For the text-containing cell, return its midpoint in (x, y) coordinate format. 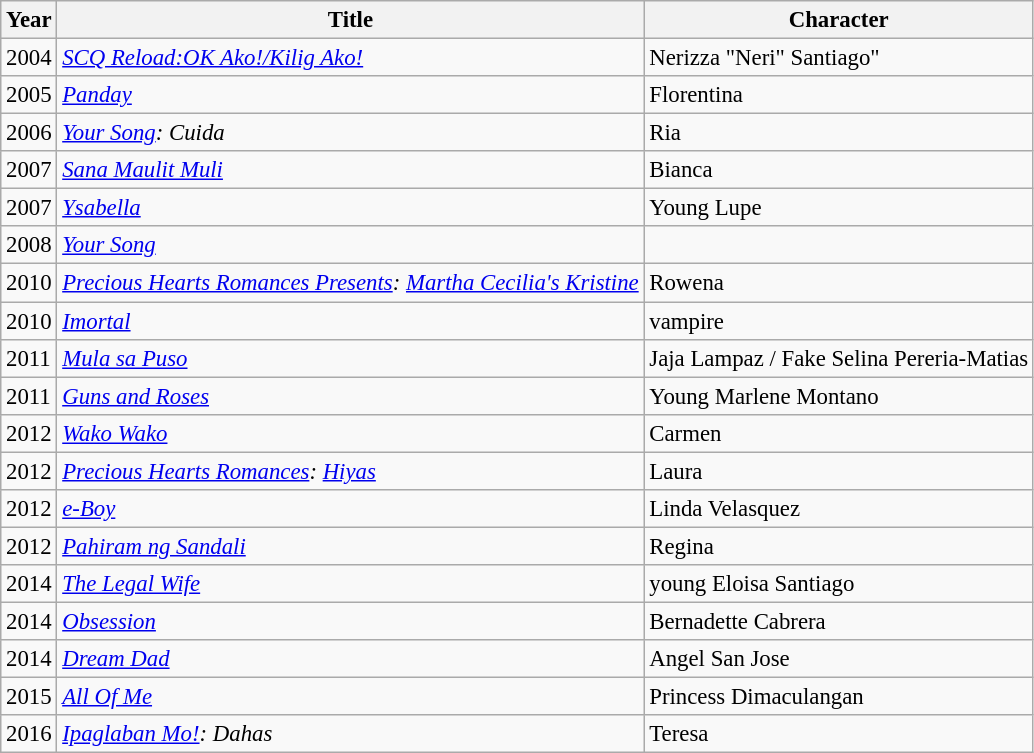
Character (839, 20)
Florentina (839, 95)
2005 (29, 95)
2004 (29, 58)
Imortal (350, 321)
SCQ Reload:OK Ako!/Kilig Ako! (350, 58)
Laura (839, 471)
Precious Hearts Romances Presents: Martha Cecilia's Kristine (350, 283)
Angel San Jose (839, 659)
young Eloisa Santiago (839, 584)
All Of Me (350, 697)
Young Lupe (839, 208)
Bianca (839, 170)
Teresa (839, 734)
Jaja Lampaz / Fake Selina Pereria-Matias (839, 358)
Title (350, 20)
Young Marlene Montano (839, 396)
Guns and Roses (350, 396)
2008 (29, 245)
Princess Dimaculangan (839, 697)
Wako Wako (350, 433)
Pahiram ng Sandali (350, 546)
Precious Hearts Romances: Hiyas (350, 471)
Regina (839, 546)
Rowena (839, 283)
2015 (29, 697)
2006 (29, 133)
Ria (839, 133)
Carmen (839, 433)
The Legal Wife (350, 584)
Sana Maulit Muli (350, 170)
e-Boy (350, 509)
Mula sa Puso (350, 358)
Year (29, 20)
Nerizza "Neri" Santiago" (839, 58)
Dream Dad (350, 659)
Panday (350, 95)
Linda Velasquez (839, 509)
Obsession (350, 621)
Your Song (350, 245)
vampire (839, 321)
Ipaglaban Mo!: Dahas (350, 734)
Your Song: Cuida (350, 133)
Bernadette Cabrera (839, 621)
Ysabella (350, 208)
2016 (29, 734)
